Locate the cell with the specified text and output its [X, Y] center coordinate. 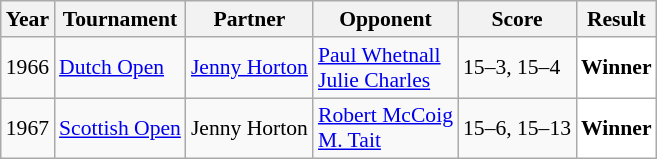
Tournament [120, 19]
1966 [28, 68]
Robert McCoig M. Tait [386, 128]
Result [616, 19]
Score [517, 19]
Dutch Open [120, 68]
Paul Whetnall Julie Charles [386, 68]
Scottish Open [120, 128]
15–3, 15–4 [517, 68]
1967 [28, 128]
Opponent [386, 19]
Year [28, 19]
Partner [250, 19]
15–6, 15–13 [517, 128]
